Output the (X, Y) coordinate of the center of the cell containing the given text.  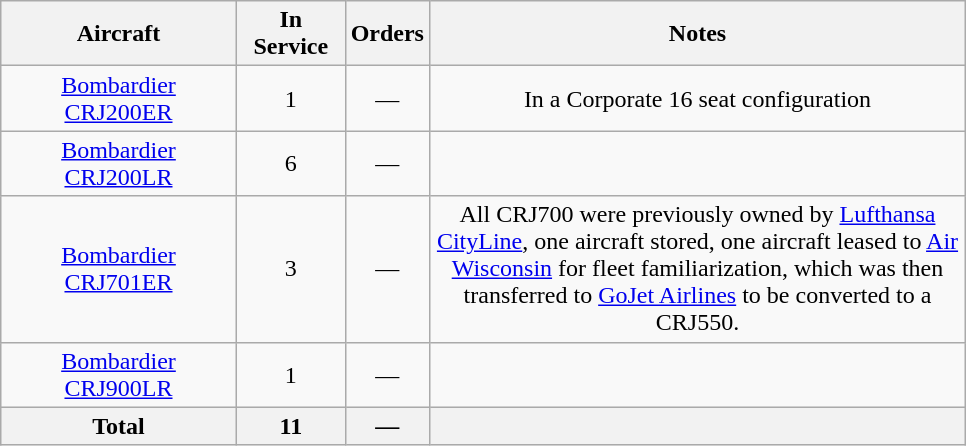
11 (292, 426)
In Service (292, 34)
Orders (387, 34)
Bombardier CRJ200ER (118, 98)
Total (118, 426)
Aircraft (118, 34)
Bombardier CRJ900LR (118, 374)
Bombardier CRJ701ER (118, 269)
In a Corporate 16 seat configuration (697, 98)
Bombardier CRJ200LR (118, 164)
3 (292, 269)
6 (292, 164)
Notes (697, 34)
